For the text-containing cell, return its midpoint in [x, y] coordinate format. 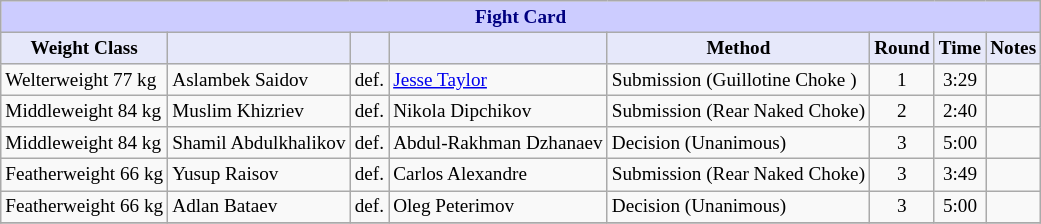
2:40 [960, 111]
Yusup Raisov [259, 175]
Muslim Khizriev [259, 111]
Welterweight 77 kg [84, 80]
3:29 [960, 80]
Fight Card [521, 17]
Weight Class [84, 48]
Nikola Dipchikov [498, 111]
1 [902, 80]
Aslambek Saidov [259, 80]
Method [738, 48]
Jesse Taylor [498, 80]
Oleg Peterimov [498, 206]
3:49 [960, 175]
2 [902, 111]
Abdul-Rakhman Dzhanaev [498, 143]
Submission (Guillotine Choke ) [738, 80]
Round [902, 48]
Shamil Abdulkhalikov [259, 143]
Adlan Bataev [259, 206]
Notes [1014, 48]
Time [960, 48]
Carlos Alexandre [498, 175]
